Detect which cell encompasses the target text, then output its (x, y) center coordinate. 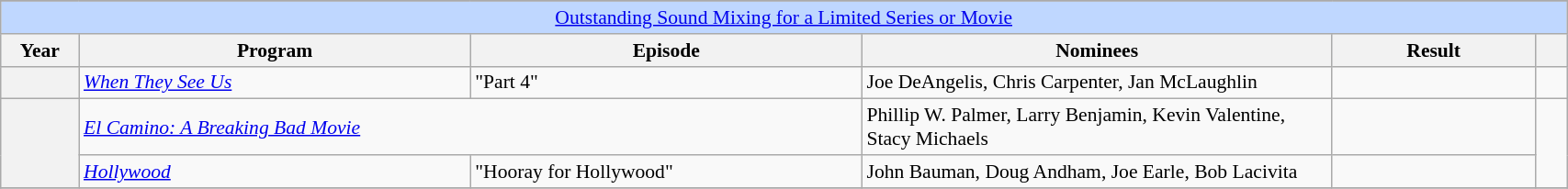
Outstanding Sound Mixing for a Limited Series or Movie (784, 17)
Phillip W. Palmer, Larry Benjamin, Kevin Valentine, Stacy Michaels (1097, 127)
Joe DeAngelis, Chris Carpenter, Jan McLaughlin (1097, 83)
El Camino: A Breaking Bad Movie (470, 127)
Episode (666, 50)
Program (275, 50)
Nominees (1097, 50)
When They See Us (275, 83)
"Hooray for Hollywood" (666, 172)
Year (40, 50)
Hollywood (275, 172)
"Part 4" (666, 83)
John Bauman, Doug Andham, Joe Earle, Bob Lacivita (1097, 172)
Result (1434, 50)
